Extract the [x, y] coordinate from the center of the cell holding the provided text.  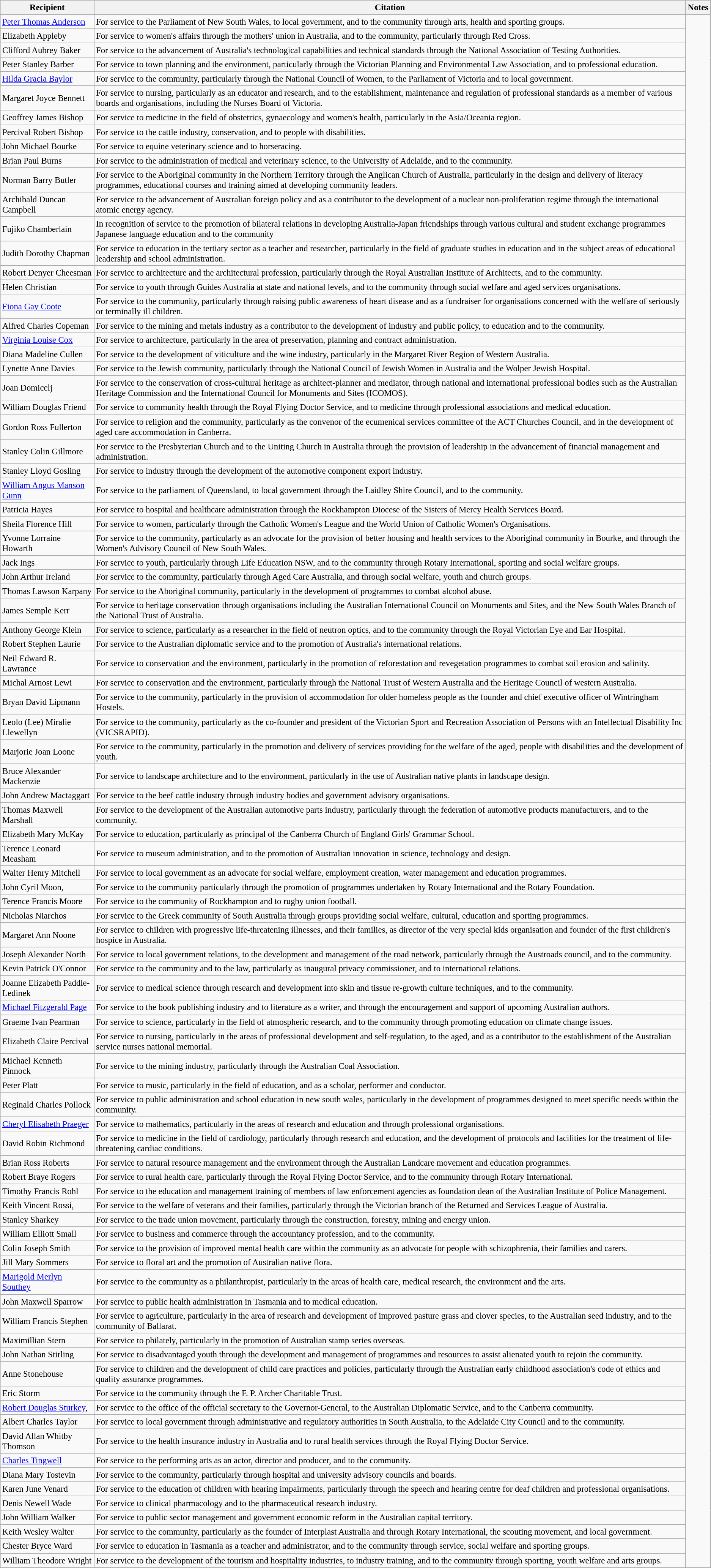
Bruce Alexander Mackenzie [47, 776]
Kevin Patrick O'Connor [47, 969]
Helen Christian [47, 287]
Chester Bryce Ward [47, 1546]
Robert Douglas Sturkey, [47, 1407]
Michal Arnost Lewi [47, 683]
For service to the community and to the law, particularly as inaugural privacy commissioner, and to international relations. [390, 969]
Sheila Florence Hill [47, 524]
Archibald Duncan Campbell [47, 204]
For service to museum administration, and to the promotion of Australian innovation in science, technology and design. [390, 853]
For service to business and commerce through the accountancy profession, and to the community. [390, 1234]
For service to landscape architecture and to the environment, particularly in the use of Australian native plants in landscape design. [390, 776]
John Maxwell Sparrow [47, 1302]
For service to the trade union movement, particularly through the construction, forestry, mining and energy union. [390, 1220]
Leolo (Lee) Miralie Llewellyn [47, 727]
For service to the community, particularly through the National Council of Women, to the Parliament of Victoria and to local government. [390, 79]
Neil Edward R. Lawrance [47, 663]
Maximillian Stern [47, 1340]
Robert Stephen Laurie [47, 644]
Timothy Francis Rohl [47, 1191]
For service to the mining industry, particularly through the Australian Coal Association. [390, 1066]
Bryan David Lipmann [47, 702]
For service to the administration of medical and veterinary science, to the University of Adelaide, and to the community. [390, 161]
Terence Francis Moore [47, 901]
William Douglas Friend [47, 408]
William Theodore Wright [47, 1560]
For service to medicine in the field of obstetrics, gynaecology and women's health, particularly in the Asia/Oceania region. [390, 118]
Judith Dorothy Chapman [47, 254]
Fujiko Chamberlain [47, 229]
Colin Joseph Smith [47, 1248]
Cheryl Elisabeth Praeger [47, 1124]
Walter Henry Mitchell [47, 873]
For service to the community through the F. P. Archer Charitable Trust. [390, 1393]
Michael Kenneth Pinnock [47, 1066]
David Robin Richmond [47, 1143]
For service to the performing arts as an actor, director and producer, and to the community. [390, 1461]
John Michael Bourke [47, 146]
William Angus Manson Gunn [47, 490]
For service to women's affairs through the mothers' union in Australia, and to the community, particularly through Red Cross. [390, 36]
For service to clinical pharmacology and to the pharmaceutical research industry. [390, 1503]
For service to the beef cattle industry through industry bodies and government advisory organisations. [390, 795]
Robert Denyer Cheesman [47, 273]
For service to education, particularly as principal of the Canberra Church of England Girls' Grammar School. [390, 834]
John Nathan Stirling [47, 1354]
Reginald Charles Pollock [47, 1105]
Virginia Louise Cox [47, 340]
Elizabeth Mary McKay [47, 834]
For service to the mining and metals industry as a contributor to the development of industry and public policy, to education and to the community. [390, 326]
For service to music, particularly in the field of education, and as a scholar, performer and conductor. [390, 1085]
For service to the community, particularly through Aged Care Australia, and through social welfare, youth and church groups. [390, 577]
John Cyril Moon, [47, 887]
Marigold Merlyn Southey [47, 1282]
Denis Newell Wade [47, 1503]
Peter Platt [47, 1085]
Diana Mary Tostevin [47, 1475]
Keith Wesley Walter [47, 1532]
For service to the cattle industry, conservation, and to people with disabilities. [390, 132]
Citation [390, 8]
For service to natural resource management and the environment through the Australian Landcare movement and education programmes. [390, 1163]
For service to women, particularly through the Catholic Women's League and the World Union of Catholic Women's Organisations. [390, 524]
For service to the development of viticulture and the wine industry, particularly in the Margaret River Region of Western Australia. [390, 355]
For service to the office of the official secretary to the Governor-General, to the Australian Diplomatic Service, and to the Canberra community. [390, 1407]
For service to public sector management and government economic reform in the Australian capital territory. [390, 1518]
For service to the Australian diplomatic service and to the promotion of Australia's international relations. [390, 644]
Graeme Ivan Pearman [47, 1022]
Thomas Maxwell Marshall [47, 815]
John Andrew Mactaggart [47, 795]
For service to hospital and healthcare administration through the Rockhampton Diocese of the Sisters of Mercy Health Services Board. [390, 510]
William Francis Stephen [47, 1321]
For service to philately, particularly in the promotion of Australian stamp series overseas. [390, 1340]
Brian Paul Burns [47, 161]
Eric Storm [47, 1393]
Joseph Alexander North [47, 955]
Elizabeth Claire Percival [47, 1042]
Alfred Charles Copeman [47, 326]
For service to the health insurance industry in Australia and to rural health services through the Royal Flying Doctor Service. [390, 1441]
For service to the community particularly through the promotion of programmes undertaken by Rotary International and the Rotary Foundation. [390, 887]
For service to the Jewish community, particularly through the National Council of Jewish Women in Australia and the Wolper Jewish Hospital. [390, 369]
Jack Ings [47, 563]
Albert Charles Taylor [47, 1422]
Robert Braye Rogers [47, 1177]
For service to equine veterinary science and to horseracing. [390, 146]
Margaret Joyce Bennett [47, 98]
For service to the parliament of Queensland, to local government through the Laidley Shire Council, and to the community. [390, 490]
For service to the community, particularly through hospital and university advisory councils and boards. [390, 1475]
Joan Domicelj [47, 388]
For service to local government as an advocate for social welfare, employment creation, water management and education programmes. [390, 873]
Margaret Ann Noone [47, 935]
Gordon Ross Fullerton [47, 427]
For service to community health through the Royal Flying Doctor Service, and to medicine through professional associations and medical education. [390, 408]
For service to floral art and the promotion of Australian native flora. [390, 1263]
For service to industry through the development of the automotive component export industry. [390, 471]
Lynette Anne Davies [47, 369]
For service to medical science through research and development into skin and tissue re-growth culture techniques, and to the community. [390, 988]
Stanley Lloyd Gosling [47, 471]
Karen June Venard [47, 1489]
For service to youth, particularly through Life Education NSW, and to the community through Rotary International, sporting and social welfare groups. [390, 563]
Peter Thomas Anderson [47, 22]
Elizabeth Appleby [47, 36]
For service to architecture, particularly in the area of preservation, planning and contract administration. [390, 340]
Anthony George Klein [47, 630]
For service to the Aboriginal community, particularly in the development of programmes to combat alcohol abuse. [390, 591]
Thomas Lawson Karpany [47, 591]
Peter Stanley Barber [47, 65]
James Semple Kerr [47, 610]
Geoffrey James Bishop [47, 118]
Terence Leonard Measham [47, 853]
Fiona Gay Coote [47, 307]
John Arthur Ireland [47, 577]
Yvonne Lorraine Howarth [47, 544]
Joanne Elizabeth Paddle-Ledinek [47, 988]
David Allan Whitby Thomson [47, 1441]
For service to public health administration in Tasmania and to medical education. [390, 1302]
Clifford Aubrey Baker [47, 50]
For service to the community as a philanthropist, particularly in the areas of health care, medical research, the environment and the arts. [390, 1282]
William Elliott Small [47, 1234]
For service to science, particularly in the field of atmospheric research, and to the community through promoting education on climate change issues. [390, 1022]
Diana Madeline Cullen [47, 355]
Jill Mary Sommers [47, 1263]
For service to rural health care, particularly through the Royal Flying Doctor Service, and to the community through Rotary International. [390, 1177]
Marjorie Joan Loone [47, 752]
For service to mathematics, particularly in the areas of research and education and through professional organisations. [390, 1124]
For service to the book publishing industry and to literature as a writer, and through the encouragement and support of upcoming Australian authors. [390, 1008]
Anne Stonehouse [47, 1374]
Recipient [47, 8]
Notes [698, 8]
Norman Barry Butler [47, 180]
For service to the Greek community of South Australia through groups providing social welfare, cultural, education and sporting programmes. [390, 916]
For service to the Parliament of New South Wales, to local government, and to the community through arts, health and sporting groups. [390, 22]
Patricia Hayes [47, 510]
For service to the community of Rockhampton and to rugby union football. [390, 901]
Keith Vincent Rossi, [47, 1206]
For service to education in Tasmania as a teacher and administrator, and to the community through service, social welfare and sporting groups. [390, 1546]
Charles Tingwell [47, 1461]
Michael Fitzgerald Page [47, 1008]
John William Walker [47, 1518]
Brian Ross Roberts [47, 1163]
Nicholas Niarchos [47, 916]
Percival Robert Bishop [47, 132]
Stanley Sharkey [47, 1220]
Hilda Gracia Baylor [47, 79]
Stanley Colin Gillmore [47, 452]
